Find where the given text appears and provide that cell's center as [x, y] coordinate. 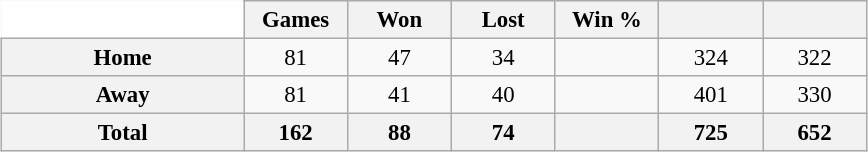
322 [815, 57]
40 [503, 95]
Away [123, 95]
652 [815, 133]
Games [296, 20]
74 [503, 133]
162 [296, 133]
41 [399, 95]
34 [503, 57]
Home [123, 57]
Win % [607, 20]
330 [815, 95]
Total [123, 133]
Won [399, 20]
88 [399, 133]
Lost [503, 20]
47 [399, 57]
324 [711, 57]
401 [711, 95]
725 [711, 133]
